Determine the [X, Y] coordinate at the center of the cell enclosing the given text.  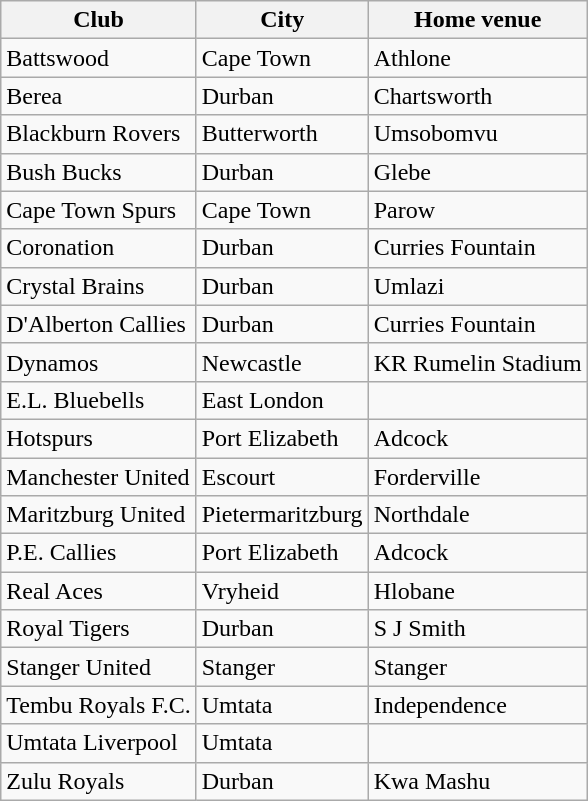
Glebe [478, 172]
Cape Town Spurs [98, 210]
Manchester United [98, 477]
Independence [478, 705]
Tembu Royals F.C. [98, 705]
Bush Bucks [98, 172]
Battswood [98, 58]
Home venue [478, 20]
Stanger United [98, 667]
Parow [478, 210]
Forderville [478, 477]
City [282, 20]
Butterworth [282, 134]
Zulu Royals [98, 781]
Real Aces [98, 591]
East London [282, 400]
Umsobomvu [478, 134]
Newcastle [282, 362]
P.E. Callies [98, 553]
Dynamos [98, 362]
Chartsworth [478, 96]
Umtata Liverpool [98, 743]
Club [98, 20]
Pietermaritzburg [282, 515]
Maritzburg United [98, 515]
Vryheid [282, 591]
Hotspurs [98, 438]
Berea [98, 96]
S J Smith [478, 629]
Coronation [98, 248]
Hlobane [478, 591]
Northdale [478, 515]
Umlazi [478, 286]
Kwa Mashu [478, 781]
Athlone [478, 58]
D'Alberton Callies [98, 324]
E.L. Bluebells [98, 400]
Blackburn Rovers [98, 134]
KR Rumelin Stadium [478, 362]
Escourt [282, 477]
Crystal Brains [98, 286]
Royal Tigers [98, 629]
